Return (x, y) of the center of cell containing provided text 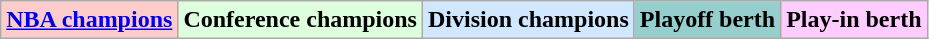
NBA champions (90, 20)
Division champions (528, 20)
Conference champions (300, 20)
Play-in berth (854, 20)
Playoff berth (707, 20)
